Identify which cell holds the provided text, then report its (X, Y) central coordinate. 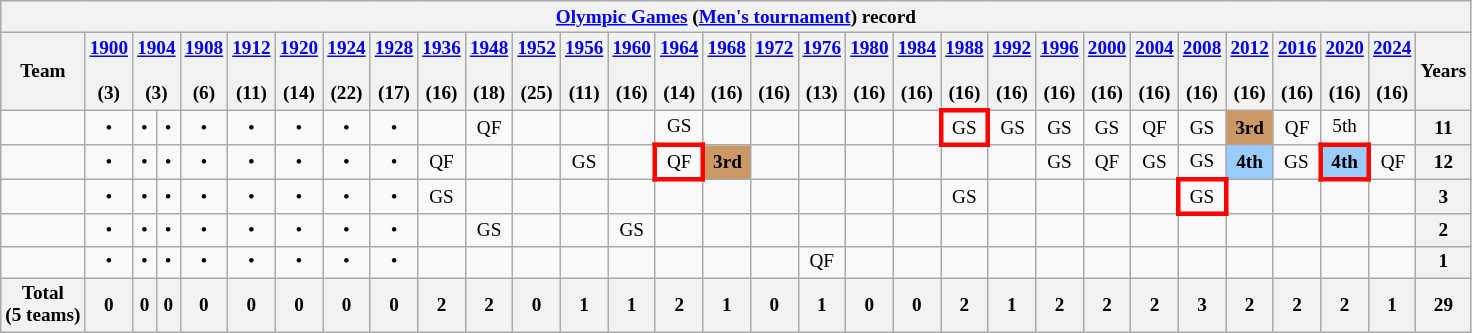
1900(3) (109, 71)
1924(22) (347, 71)
12 (1444, 162)
5th (1345, 128)
Years (1444, 71)
1908(6) (204, 71)
29 (1444, 305)
1920(14) (299, 71)
1992(16) (1012, 71)
1972(16) (774, 71)
1960(16) (632, 71)
1912(11) (252, 71)
1980(16) (870, 71)
1904(3) (157, 71)
1936(16) (442, 71)
1976(13) (822, 71)
11 (1444, 128)
1996(16) (1060, 71)
2020(16) (1345, 71)
1968(16) (727, 71)
2012(16) (1250, 71)
1928(17) (394, 71)
1956(11) (584, 71)
2016(16) (1297, 71)
1988(16) (965, 71)
2008(16) (1202, 71)
2024(16) (1392, 71)
2000(16) (1107, 71)
2004(16) (1155, 71)
Olympic Games (Men's tournament) record (736, 17)
Team (43, 71)
1984(16) (917, 71)
Total(5 teams) (43, 305)
1964(14) (679, 71)
1948(18) (489, 71)
1952(25) (537, 71)
